Search for the cell housing the specified text and yield its [X, Y] center coordinate. 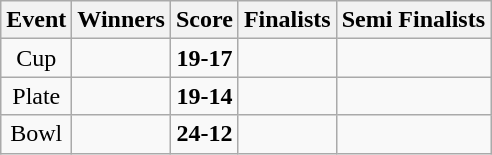
Finalists [287, 20]
Event [36, 20]
19-14 [204, 96]
24-12 [204, 134]
Winners [122, 20]
Score [204, 20]
Bowl [36, 134]
Cup [36, 58]
Semi Finalists [413, 20]
19-17 [204, 58]
Plate [36, 96]
